Find where the given text appears and provide that cell's center as (X, Y) coordinate. 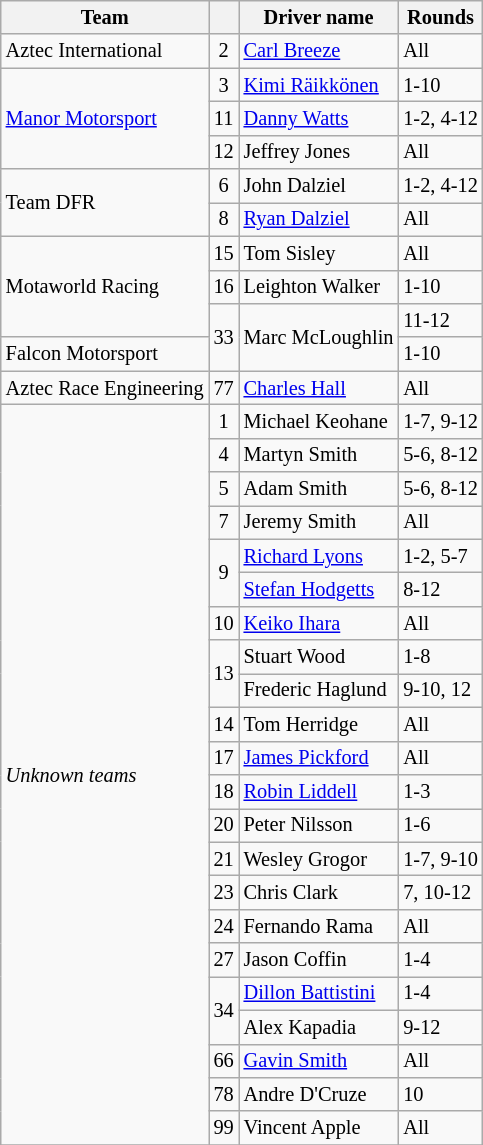
Vincent Apple (319, 1128)
23 (224, 892)
66 (224, 1061)
Dillon Battistini (319, 993)
21 (224, 859)
20 (224, 825)
Adam Smith (319, 489)
John Dalziel (319, 186)
14 (224, 724)
11-12 (440, 320)
Michael Keohane (319, 421)
Marc McLoughlin (319, 336)
99 (224, 1128)
1-8 (440, 657)
Danny Watts (319, 118)
Aztec International (105, 51)
Tom Herridge (319, 724)
78 (224, 1094)
Frederic Haglund (319, 690)
Andre D'Cruze (319, 1094)
7, 10-12 (440, 892)
Jason Coffin (319, 960)
Fernando Rama (319, 926)
Charles Hall (319, 388)
77 (224, 388)
James Pickford (319, 758)
Robin Liddell (319, 791)
Martyn Smith (319, 455)
9-10, 12 (440, 690)
Leighton Walker (319, 287)
Falcon Motorsport (105, 354)
6 (224, 186)
1-7, 9-10 (440, 859)
12 (224, 152)
1 (224, 421)
Alex Kapadia (319, 1027)
13 (224, 674)
1-3 (440, 791)
Motaworld Racing (105, 286)
11 (224, 118)
Ryan Dalziel (319, 219)
Wesley Grogor (319, 859)
Stefan Hodgetts (319, 589)
7 (224, 522)
Gavin Smith (319, 1061)
2 (224, 51)
8 (224, 219)
Peter Nilsson (319, 825)
15 (224, 253)
Rounds (440, 17)
3 (224, 85)
Aztec Race Engineering (105, 388)
24 (224, 926)
1-7, 9-12 (440, 421)
Stuart Wood (319, 657)
Unknown teams (105, 774)
1-2, 5-7 (440, 556)
Tom Sisley (319, 253)
Carl Breeze (319, 51)
9-12 (440, 1027)
Jeremy Smith (319, 522)
33 (224, 336)
5 (224, 489)
Keiko Ihara (319, 623)
Chris Clark (319, 892)
Manor Motorsport (105, 118)
Driver name (319, 17)
Kimi Räikkönen (319, 85)
4 (224, 455)
16 (224, 287)
8-12 (440, 589)
Team (105, 17)
Richard Lyons (319, 556)
Jeffrey Jones (319, 152)
18 (224, 791)
9 (224, 572)
27 (224, 960)
17 (224, 758)
Team DFR (105, 202)
1-6 (440, 825)
34 (224, 1010)
